Return the (X, Y) coordinate for the center point of the cell that contains the specified text.  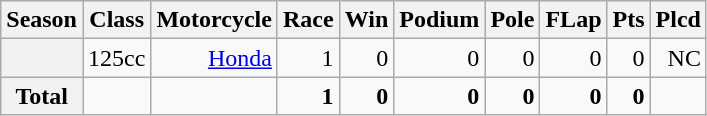
Win (366, 20)
Class (116, 20)
FLap (574, 20)
Total (42, 96)
NC (678, 58)
Honda (214, 58)
Podium (440, 20)
Pts (628, 20)
Race (308, 20)
Plcd (678, 20)
Motorcycle (214, 20)
Season (42, 20)
Pole (512, 20)
125cc (116, 58)
